Provide the (X, Y) coordinate of the cell's center where the given text is located.  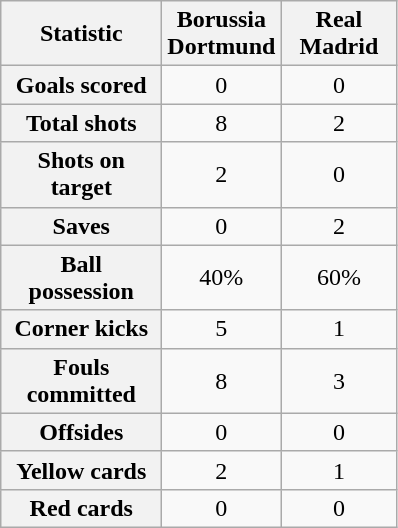
Offsides (82, 432)
Red cards (82, 508)
Yellow cards (82, 470)
Shots on target (82, 174)
60% (339, 278)
Total shots (82, 123)
Fouls committed (82, 380)
3 (339, 380)
Corner kicks (82, 329)
Borussia Dortmund (222, 34)
Real Madrid (339, 34)
Goals scored (82, 85)
Saves (82, 226)
Ball possession (82, 278)
Statistic (82, 34)
40% (222, 278)
5 (222, 329)
